Locate the cell with the specified text and output its (X, Y) center coordinate. 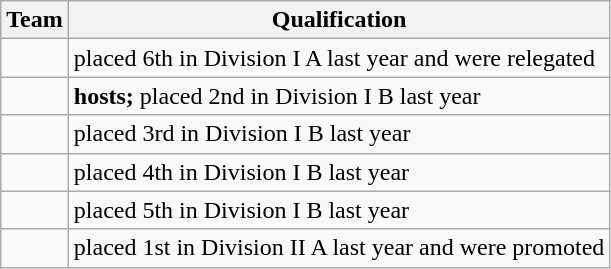
Qualification (339, 20)
placed 5th in Division I B last year (339, 210)
Team (35, 20)
hosts; placed 2nd in Division I B last year (339, 96)
placed 6th in Division I A last year and were relegated (339, 58)
placed 1st in Division II A last year and were promoted (339, 248)
placed 4th in Division I B last year (339, 172)
placed 3rd in Division I B last year (339, 134)
